Determine the [X, Y] coordinate at the center of the cell enclosing the given text.  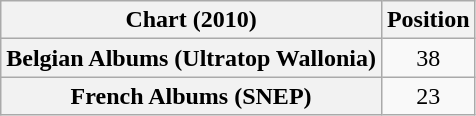
38 [428, 58]
Belgian Albums (Ultratop Wallonia) [192, 58]
French Albums (SNEP) [192, 96]
23 [428, 96]
Position [428, 20]
Chart (2010) [192, 20]
